Identify which cell holds the provided text, then report its [X, Y] central coordinate. 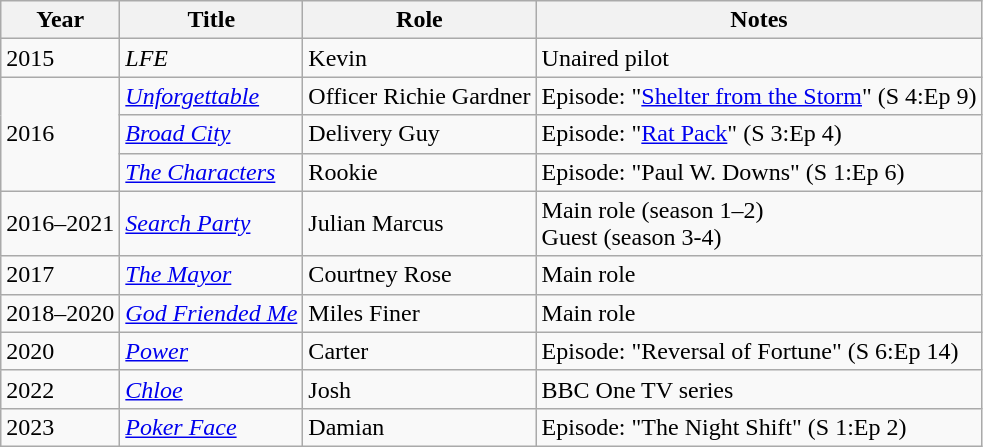
2020 [60, 351]
Unforgettable [212, 96]
Year [60, 20]
Power [212, 351]
Courtney Rose [420, 275]
Poker Face [212, 427]
2023 [60, 427]
Damian [420, 427]
Unaired pilot [759, 58]
2015 [60, 58]
Rookie [420, 172]
Episode: "Rat Pack" (S 3:Ep 4) [759, 134]
Title [212, 20]
Carter [420, 351]
2022 [60, 389]
2016–2021 [60, 224]
Julian Marcus [420, 224]
Josh [420, 389]
Miles Finer [420, 313]
The Characters [212, 172]
Officer Richie Gardner [420, 96]
Episode: "Reversal of Fortune" (S 6:Ep 14) [759, 351]
Episode: "Paul W. Downs" (S 1:Ep 6) [759, 172]
Main role (season 1–2)Guest (season 3-4) [759, 224]
Broad City [212, 134]
Role [420, 20]
2018–2020 [60, 313]
The Mayor [212, 275]
Delivery Guy [420, 134]
LFE [212, 58]
Kevin [420, 58]
Search Party [212, 224]
Chloe [212, 389]
Episode: "The Night Shift" (S 1:Ep 2) [759, 427]
2017 [60, 275]
God Friended Me [212, 313]
BBC One TV series [759, 389]
2016 [60, 134]
Episode: "Shelter from the Storm" (S 4:Ep 9) [759, 96]
Notes [759, 20]
